Detect which cell encompasses the target text, then output its (x, y) center coordinate. 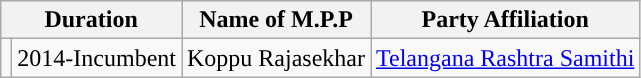
Name of M.P.P (276, 20)
Telangana Rashtra Samithi (506, 58)
Koppu Rajasekhar (276, 58)
2014-Incumbent (97, 58)
Duration (92, 20)
Party Affiliation (506, 20)
